Determine the (x, y) coordinate at the center of the cell enclosing the given text.  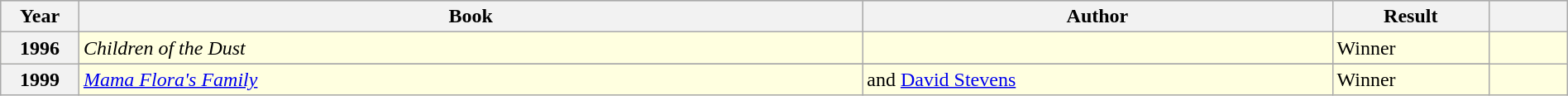
Children of the Dust (470, 48)
Book (470, 17)
Author (1097, 17)
Result (1411, 17)
1996 (40, 48)
Year (40, 17)
and David Stevens (1097, 79)
Mama Flora's Family (470, 79)
1999 (40, 79)
